Provide the [x, y] coordinate of the cell's center where the given text is located.  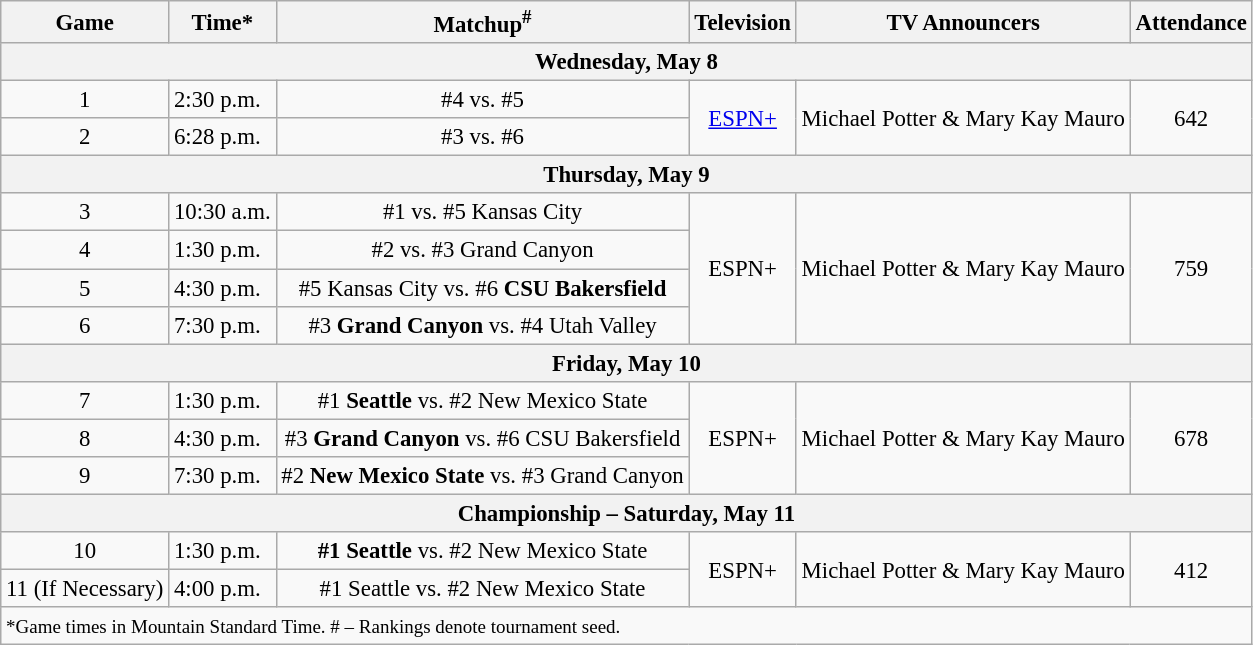
Friday, May 10 [626, 363]
8 [85, 438]
Wednesday, May 8 [626, 62]
4:00 p.m. [222, 588]
678 [1191, 438]
Time* [222, 22]
10 [85, 551]
2 [85, 137]
Matchup# [482, 22]
#3 Grand Canyon vs. #6 CSU Bakersfield [482, 438]
#3 Grand Canyon vs. #4 Utah Valley [482, 325]
759 [1191, 269]
4 [85, 250]
*Game times in Mountain Standard Time. # – Rankings denote tournament seed. [626, 626]
9 [85, 476]
5 [85, 288]
#4 vs. #5 [482, 100]
#2 New Mexico State vs. #3 Grand Canyon [482, 476]
Thursday, May 9 [626, 175]
#1 vs. #5 Kansas City [482, 213]
3 [85, 213]
6:28 p.m. [222, 137]
10:30 a.m. [222, 213]
Attendance [1191, 22]
#2 vs. #3 Grand Canyon [482, 250]
1 [85, 100]
#5 Kansas City vs. #6 CSU Bakersfield [482, 288]
Championship – Saturday, May 11 [626, 513]
642 [1191, 118]
TV Announcers [963, 22]
Game [85, 22]
412 [1191, 570]
6 [85, 325]
11 (If Necessary) [85, 588]
7 [85, 400]
2:30 p.m. [222, 100]
Television [742, 22]
#3 vs. #6 [482, 137]
